Provide the (x, y) coordinate of the cell's center where the given text is located.  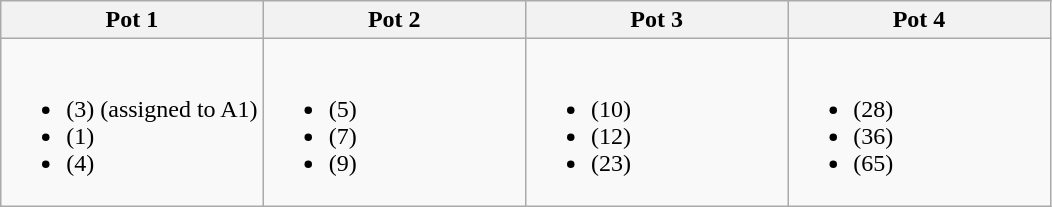
Pot 3 (656, 20)
(28) (36) (65) (919, 122)
(5) (7) (9) (394, 122)
(3) (assigned to A1) (1) (4) (132, 122)
Pot 4 (919, 20)
Pot 2 (394, 20)
Pot 1 (132, 20)
(10) (12) (23) (656, 122)
